From the cell containing the given text, extract its center point as (X, Y) coordinate. 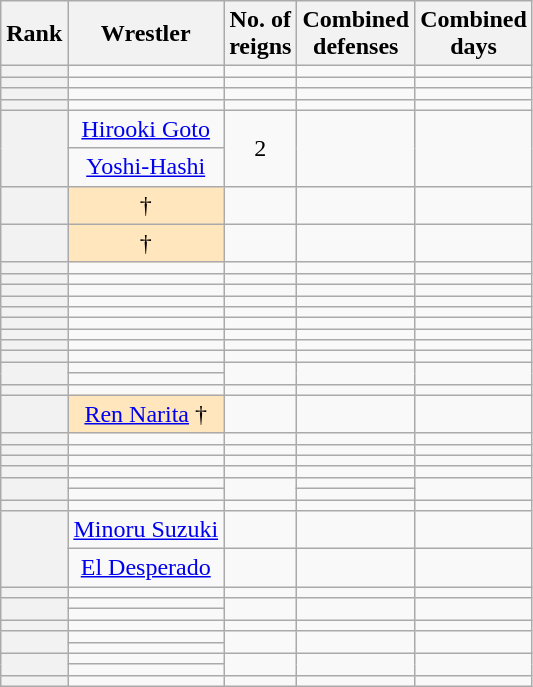
Combineddefenses (356, 34)
Yoshi-Hashi (146, 167)
No. ofreigns (260, 34)
Hirooki Goto (146, 129)
Wrestler (146, 34)
Ren Narita † (146, 414)
Rank (34, 34)
Minoru Suzuki (146, 530)
El Desperado (146, 568)
Combineddays (474, 34)
2 (260, 148)
